For the text-containing cell, return its midpoint in [x, y] coordinate format. 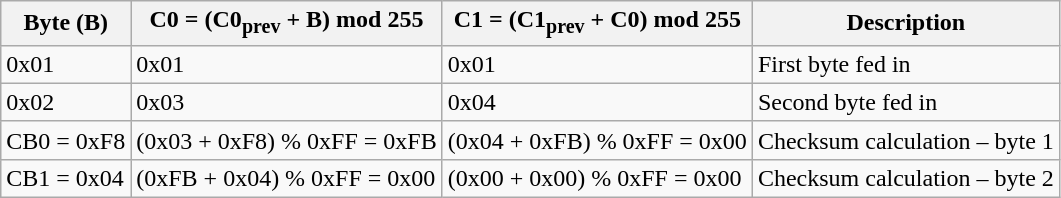
First byte fed in [906, 64]
CB1 = 0x04 [66, 178]
Byte (B) [66, 23]
Checksum calculation – byte 1 [906, 140]
C1 = (C1prev + C0) mod 255 [597, 23]
0x03 [287, 102]
Description [906, 23]
Checksum calculation – byte 2 [906, 178]
(0x04 + 0xFB) % 0xFF = 0x00 [597, 140]
0x04 [597, 102]
CB0 = 0xF8 [66, 140]
0x02 [66, 102]
C0 = (C0prev + B) mod 255 [287, 23]
(0x03 + 0xF8) % 0xFF = 0xFB [287, 140]
(0x00 + 0x00) % 0xFF = 0x00 [597, 178]
Second byte fed in [906, 102]
(0xFB + 0x04) % 0xFF = 0x00 [287, 178]
